Scan for the cell matching the given text and deliver its (X, Y) coordinate at center. 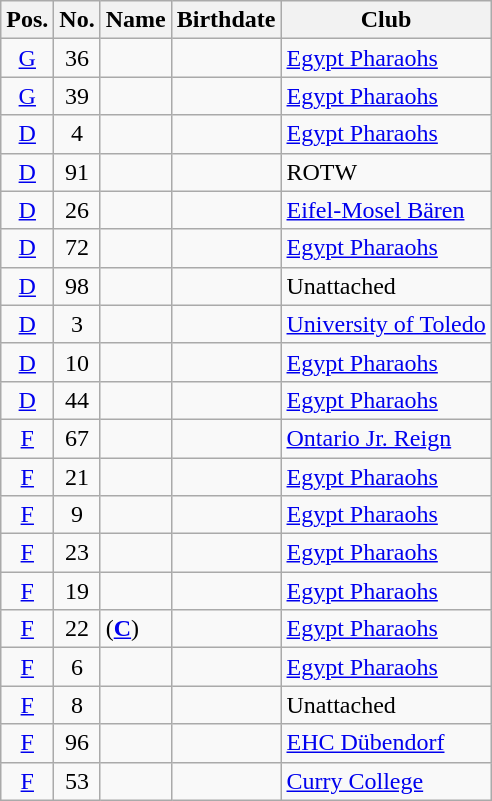
67 (77, 438)
23 (77, 553)
19 (77, 591)
Curry College (386, 781)
26 (77, 210)
4 (77, 134)
22 (77, 629)
44 (77, 400)
8 (77, 705)
Ontario Jr. Reign (386, 438)
University of Toledo (386, 324)
53 (77, 781)
(C) (136, 629)
Pos. (28, 20)
72 (77, 248)
91 (77, 172)
9 (77, 515)
No. (77, 20)
ROTW (386, 172)
Eifel-Mosel Bären (386, 210)
21 (77, 477)
6 (77, 667)
39 (77, 96)
98 (77, 286)
Name (136, 20)
Birthdate (226, 20)
96 (77, 743)
3 (77, 324)
36 (77, 58)
10 (77, 362)
Club (386, 20)
EHC Dübendorf (386, 743)
